Detect which cell encompasses the target text, then output its [x, y] center coordinate. 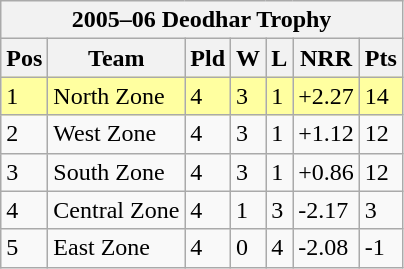
+1.12 [326, 134]
2 [24, 134]
Pld [208, 58]
+2.27 [326, 96]
-2.08 [326, 248]
+0.86 [326, 172]
5 [24, 248]
Central Zone [116, 210]
Pos [24, 58]
-1 [380, 248]
Team [116, 58]
0 [248, 248]
-2.17 [326, 210]
South Zone [116, 172]
2005–06 Deodhar Trophy [202, 20]
W [248, 58]
East Zone [116, 248]
Pts [380, 58]
West Zone [116, 134]
14 [380, 96]
North Zone [116, 96]
L [280, 58]
NRR [326, 58]
